For the text-containing cell, return its midpoint in [X, Y] coordinate format. 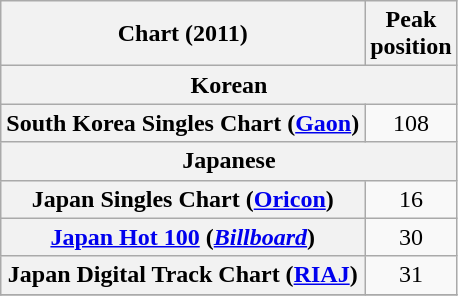
Korean [229, 85]
108 [411, 123]
Japan Hot 100 (Billboard) [183, 237]
South Korea Singles Chart (Gaon) [183, 123]
30 [411, 237]
Peakposition [411, 34]
16 [411, 199]
31 [411, 275]
Japan Singles Chart (Oricon) [183, 199]
Japan Digital Track Chart (RIAJ) [183, 275]
Chart (2011) [183, 34]
Japanese [229, 161]
